Capture the cell that displays the provided text and extract its (x, y) central coordinate. 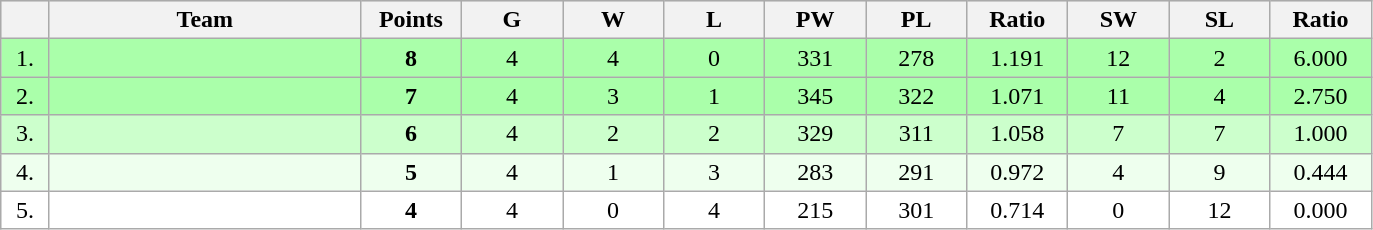
278 (916, 58)
2.750 (1320, 96)
L (714, 20)
331 (816, 58)
322 (916, 96)
0.972 (1018, 172)
345 (816, 96)
G (512, 20)
Team (204, 20)
4. (26, 172)
8 (410, 58)
311 (916, 134)
329 (816, 134)
6.000 (1320, 58)
W (612, 20)
0.000 (1320, 210)
5 (410, 172)
1.191 (1018, 58)
1. (26, 58)
301 (916, 210)
0.444 (1320, 172)
SW (1118, 20)
1.000 (1320, 134)
6 (410, 134)
Points (410, 20)
SL (1220, 20)
5. (26, 210)
0.714 (1018, 210)
1.058 (1018, 134)
283 (816, 172)
11 (1118, 96)
PW (816, 20)
3. (26, 134)
215 (816, 210)
2. (26, 96)
9 (1220, 172)
PL (916, 20)
291 (916, 172)
1.071 (1018, 96)
